Identify which cell holds the provided text, then report its (x, y) central coordinate. 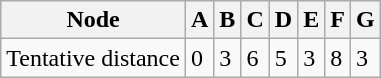
0 (199, 58)
Node (94, 20)
E (312, 20)
F (338, 20)
D (283, 20)
G (365, 20)
A (199, 20)
8 (338, 58)
Tentative distance (94, 58)
B (228, 20)
5 (283, 58)
6 (255, 58)
C (255, 20)
